Search for the cell housing the specified text and yield its [x, y] center coordinate. 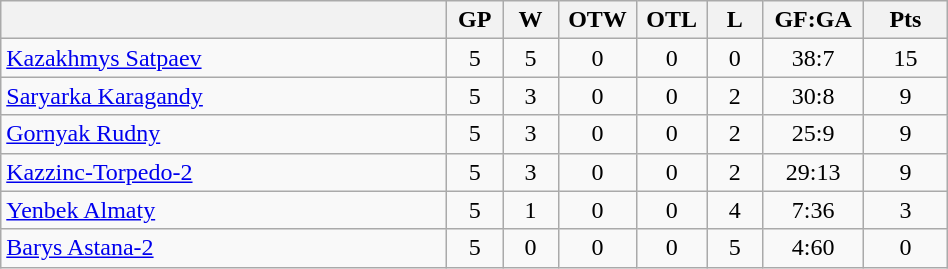
15 [906, 58]
Kazakhmys Satpaev [224, 58]
Kazzinc-Torpedo-2 [224, 172]
L [735, 20]
Yenbek Almaty [224, 210]
GF:GA [814, 20]
7:36 [814, 210]
Pts [906, 20]
W [531, 20]
38:7 [814, 58]
1 [531, 210]
Barys Astana-2 [224, 248]
Saryarka Karagandy [224, 96]
4 [735, 210]
GP [475, 20]
29:13 [814, 172]
30:8 [814, 96]
4:60 [814, 248]
OTL [672, 20]
Gornyak Rudny [224, 134]
OTW [597, 20]
25:9 [814, 134]
